Output the (X, Y) coordinate of the center of the cell containing the given text.  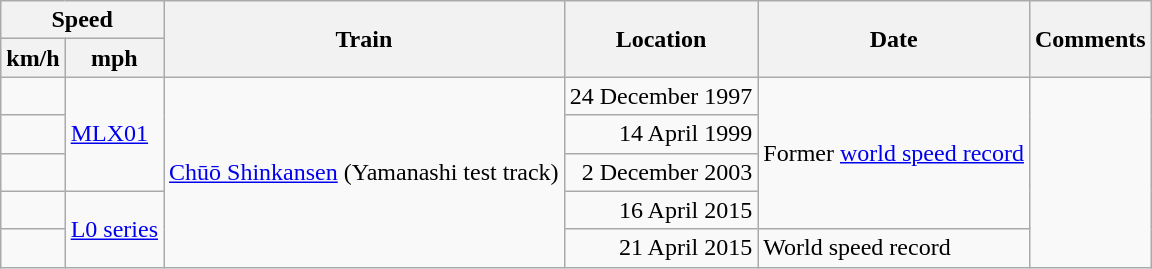
14 April 1999 (661, 134)
2 December 2003 (661, 172)
Comments (1090, 39)
Chūō Shinkansen (Yamanashi test track) (364, 172)
mph (114, 58)
Train (364, 39)
24 December 1997 (661, 96)
Former world speed record (894, 153)
21 April 2015 (661, 248)
Speed (82, 20)
MLX01 (114, 134)
16 April 2015 (661, 210)
Location (661, 39)
L0 series (114, 229)
World speed record (894, 248)
Date (894, 39)
km/h (33, 58)
